Return the (x, y) coordinate for the center point of the cell that contains the specified text.  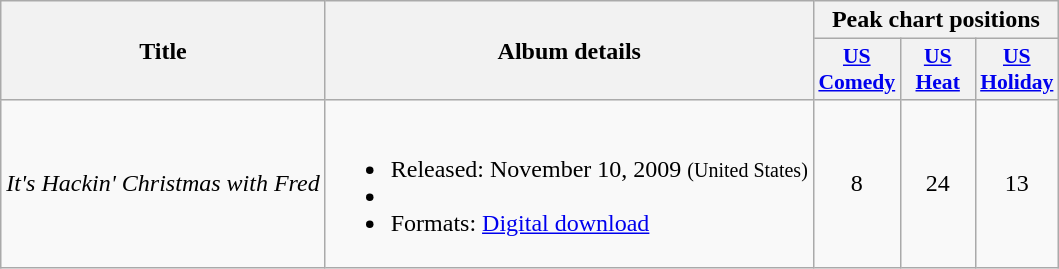
It's Hackin' Christmas with Fred (163, 184)
Peak chart positions (936, 20)
13 (1016, 184)
USHeat (938, 70)
24 (938, 184)
Released: November 10, 2009 (United States)Formats: Digital download (569, 184)
Title (163, 50)
USHoliday (1016, 70)
USComedy (856, 70)
8 (856, 184)
Album details (569, 50)
